Pinpoint the cell where the given text exists, returning its [x, y] midpoint coordinate. 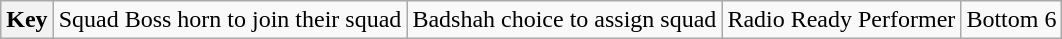
Radio Ready Performer [842, 20]
Squad Boss horn to join their squad [230, 20]
Badshah choice to assign squad [564, 20]
Key [27, 20]
Bottom 6 [1012, 20]
